Scan for the cell matching the given text and deliver its [x, y] coordinate at center. 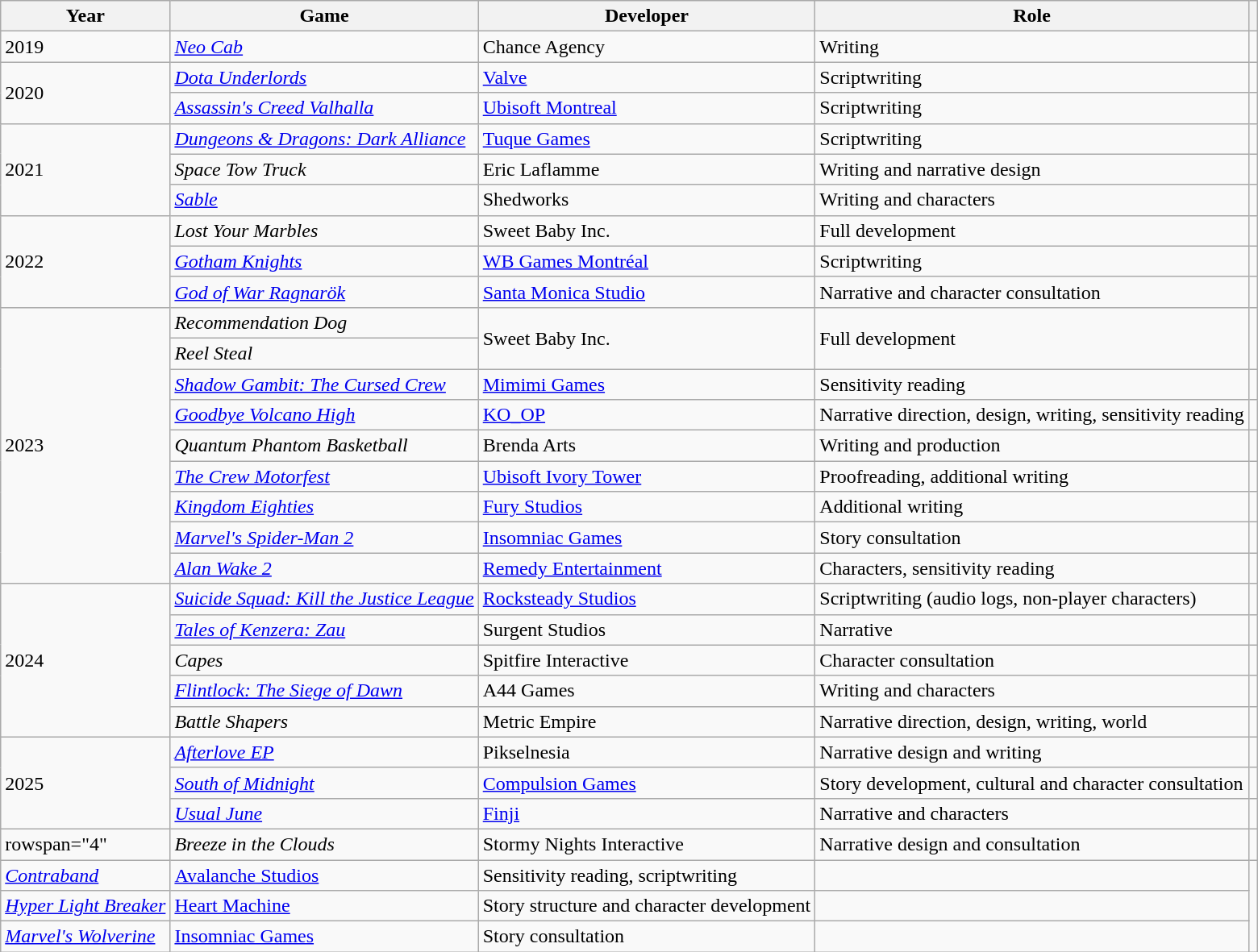
Eric Laflamme [647, 169]
Breeze in the Clouds [324, 844]
Compulsion Games [647, 783]
Recommendation Dog [324, 322]
A44 Games [647, 691]
Tales of Kenzera: Zau [324, 630]
2021 [85, 169]
Writing and narrative design [1032, 169]
Tuque Games [647, 139]
Narrative direction, design, writing, sensitivity reading [1032, 415]
Assassin's Creed Valhalla [324, 108]
Writing and production [1032, 446]
Lost Your Marbles [324, 231]
Character consultation [1032, 660]
Story development, cultural and character consultation [1032, 783]
Heart Machine [324, 906]
Narrative direction, design, writing, world [1032, 721]
Goodbye Volcano High [324, 415]
Narrative and character consultation [1032, 292]
Quantum Phantom Basketball [324, 446]
Sable [324, 200]
Ubisoft Ivory Tower [647, 476]
Proofreading, additional writing [1032, 476]
Flintlock: The Siege of Dawn [324, 691]
KO_OP [647, 415]
Sensitivity reading [1032, 385]
Surgent Studios [647, 630]
Finji [647, 813]
Spitfire Interactive [647, 660]
God of War Ragnarök [324, 292]
2022 [85, 261]
Writing [1032, 47]
Narrative design and consultation [1032, 844]
Dungeons & Dragons: Dark Alliance [324, 139]
2023 [85, 445]
Role [1032, 16]
Shadow Gambit: The Cursed Crew [324, 385]
South of Midnight [324, 783]
Avalanche Studios [324, 875]
Narrative design and writing [1032, 752]
Brenda Arts [647, 446]
Valve [647, 77]
Sensitivity reading, scriptwriting [647, 875]
Marvel's Wolverine [85, 937]
rowspan="4" [85, 844]
Afterlove EP [324, 752]
2019 [85, 47]
The Crew Motorfest [324, 476]
Pikselnesia [647, 752]
Usual June [324, 813]
Developer [647, 16]
Metric Empire [647, 721]
Suicide Squad: Kill the Justice League [324, 599]
Year [85, 16]
Remedy Entertainment [647, 568]
Battle Shapers [324, 721]
Scriptwriting (audio logs, non-player characters) [1032, 599]
Santa Monica Studio [647, 292]
2025 [85, 783]
Ubisoft Montreal [647, 108]
Contraband [85, 875]
Game [324, 16]
2024 [85, 660]
Marvel's Spider-Man 2 [324, 538]
WB Games Montréal [647, 261]
Rocksteady Studios [647, 599]
Space Tow Truck [324, 169]
Shedworks [647, 200]
Mimimi Games [647, 385]
Story structure and character development [647, 906]
Capes [324, 660]
Narrative and characters [1032, 813]
Characters, sensitivity reading [1032, 568]
Additional writing [1032, 507]
Stormy Nights Interactive [647, 844]
Gotham Knights [324, 261]
2020 [85, 93]
Alan Wake 2 [324, 568]
Dota Underlords [324, 77]
Reel Steal [324, 353]
Hyper Light Breaker [85, 906]
Neo Cab [324, 47]
Kingdom Eighties [324, 507]
Fury Studios [647, 507]
Narrative [1032, 630]
Chance Agency [647, 47]
